Search for the cell housing the specified text and yield its [x, y] center coordinate. 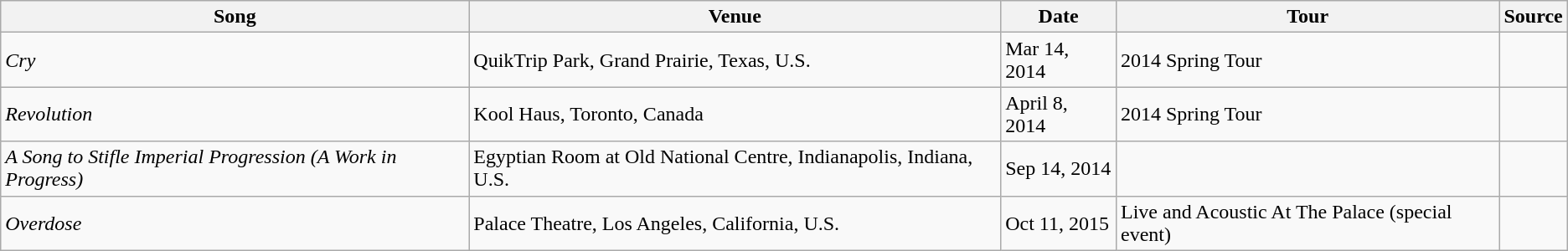
Cry [235, 60]
Source [1533, 17]
Egyptian Room at Old National Centre, Indianapolis, Indiana, U.S. [735, 169]
Song [235, 17]
Tour [1307, 17]
QuikTrip Park, Grand Prairie, Texas, U.S. [735, 60]
Kool Haus, Toronto, Canada [735, 114]
Oct 11, 2015 [1059, 223]
Sep 14, 2014 [1059, 169]
Revolution [235, 114]
Venue [735, 17]
Date [1059, 17]
Palace Theatre, Los Angeles, California, U.S. [735, 223]
April 8, 2014 [1059, 114]
Mar 14, 2014 [1059, 60]
Overdose [235, 223]
A Song to Stifle Imperial Progression (A Work in Progress) [235, 169]
Live and Acoustic At The Palace (special event) [1307, 223]
